Capture the cell that displays the provided text and extract its (x, y) central coordinate. 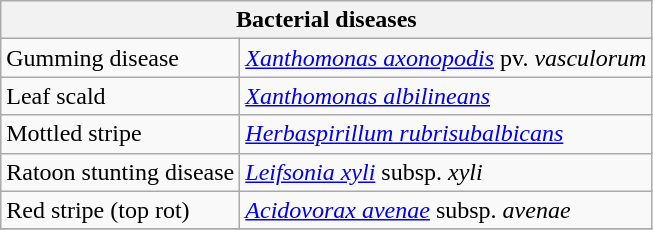
Xanthomonas axonopodis pv. vasculorum (446, 58)
Gumming disease (120, 58)
Leaf scald (120, 96)
Herbaspirillum rubrisubalbicans (446, 134)
Leifsonia xyli subsp. xyli (446, 172)
Xanthomonas albilineans (446, 96)
Mottled stripe (120, 134)
Ratoon stunting disease (120, 172)
Acidovorax avenae subsp. avenae (446, 210)
Bacterial diseases (326, 20)
Red stripe (top rot) (120, 210)
